For the text-containing cell, return its midpoint in [x, y] coordinate format. 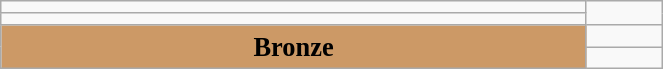
Bronze [294, 46]
